Output the [x, y] coordinate of the center of the cell containing the given text.  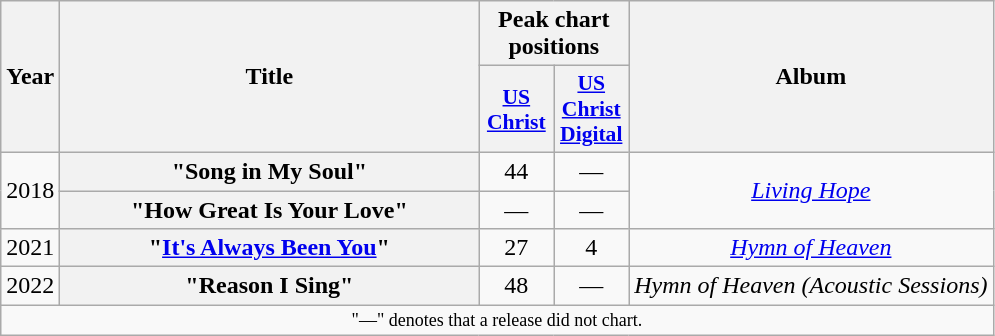
2018 [30, 190]
"It's Always Been You" [270, 248]
USChristDigital [592, 110]
2022 [30, 286]
"How Great Is Your Love" [270, 209]
Album [811, 77]
2021 [30, 248]
Peak chart positions [554, 34]
44 [516, 171]
Hymn of Heaven (Acoustic Sessions) [811, 286]
48 [516, 286]
Title [270, 77]
"Reason I Sing" [270, 286]
"Song in My Soul" [270, 171]
"—" denotes that a release did not chart. [497, 320]
USChrist [516, 110]
Living Hope [811, 190]
4 [592, 248]
Hymn of Heaven [811, 248]
27 [516, 248]
Year [30, 77]
